For the text-containing cell, return its midpoint in (x, y) coordinate format. 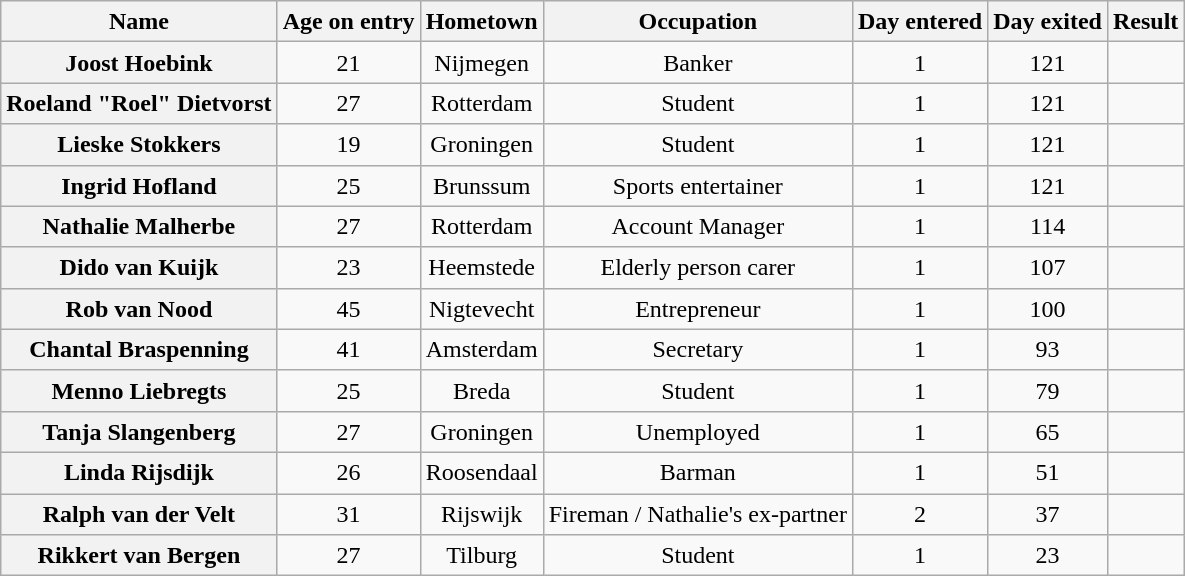
Elderly person carer (698, 268)
Rob van Nood (139, 308)
2 (920, 514)
Barman (698, 472)
Occupation (698, 22)
Ingrid Hofland (139, 186)
Rikkert van Bergen (139, 556)
Breda (482, 390)
Name (139, 22)
41 (348, 350)
Menno Liebregts (139, 390)
Nijmegen (482, 62)
93 (1048, 350)
19 (348, 144)
Nigtevecht (482, 308)
Day entered (920, 22)
Linda Rijsdijk (139, 472)
Account Manager (698, 226)
Lieske Stokkers (139, 144)
21 (348, 62)
Fireman / Nathalie's ex-partner (698, 514)
Result (1145, 22)
Entrepreneur (698, 308)
114 (1048, 226)
Amsterdam (482, 350)
26 (348, 472)
Dido van Kuijk (139, 268)
Hometown (482, 22)
Sports entertainer (698, 186)
Brunssum (482, 186)
Roosendaal (482, 472)
Tanja Slangenberg (139, 432)
65 (1048, 432)
Age on entry (348, 22)
Secretary (698, 350)
31 (348, 514)
Day exited (1048, 22)
79 (1048, 390)
51 (1048, 472)
Roeland "Roel" Dietvorst (139, 104)
100 (1048, 308)
Heemstede (482, 268)
45 (348, 308)
Nathalie Malherbe (139, 226)
Chantal Braspenning (139, 350)
37 (1048, 514)
107 (1048, 268)
Rijswijk (482, 514)
Unemployed (698, 432)
Tilburg (482, 556)
Joost Hoebink (139, 62)
Ralph van der Velt (139, 514)
Banker (698, 62)
